Locate the cell with the specified text and output its (X, Y) center coordinate. 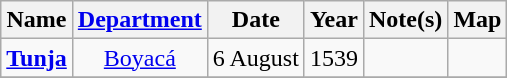
1539 (334, 58)
Name (37, 20)
Date (256, 20)
6 August (256, 58)
Map (478, 20)
Year (334, 20)
Tunja (37, 58)
Boyacá (140, 58)
Department (140, 20)
Note(s) (405, 20)
